Provide the [x, y] coordinate of the cell's center where the given text is located.  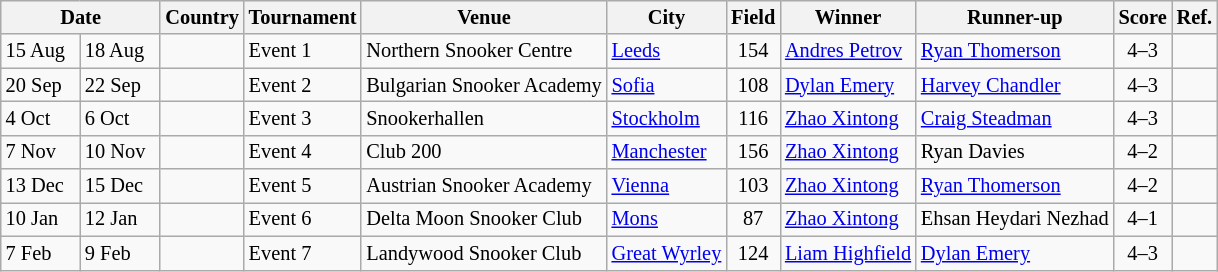
Field [753, 17]
Leeds [667, 51]
Event 7 [303, 253]
4 Oct [40, 118]
Score [1143, 17]
10 Jan [40, 219]
156 [753, 152]
7 Nov [40, 152]
124 [753, 253]
20 Sep [40, 85]
Landywood Snooker Club [484, 253]
7 Feb [40, 253]
Sofia [667, 85]
116 [753, 118]
Ryan Davies [1015, 152]
10 Nov [120, 152]
Club 200 [484, 152]
108 [753, 85]
City [667, 17]
Harvey Chandler [1015, 85]
15 Aug [40, 51]
Liam Highfield [848, 253]
Andres Petrov [848, 51]
Ref. [1194, 17]
22 Sep [120, 85]
Event 4 [303, 152]
Northern Snooker Centre [484, 51]
12 Jan [120, 219]
Ehsan Heydari Nezhad [1015, 219]
13 Dec [40, 186]
15 Dec [120, 186]
Delta Moon Snooker Club [484, 219]
Event 3 [303, 118]
Craig Steadman [1015, 118]
Snookerhallen [484, 118]
Runner-up [1015, 17]
6 Oct [120, 118]
Event 1 [303, 51]
154 [753, 51]
Country [202, 17]
18 Aug [120, 51]
Tournament [303, 17]
87 [753, 219]
4–1 [1143, 219]
9 Feb [120, 253]
Mons [667, 219]
Date [81, 17]
Manchester [667, 152]
Event 6 [303, 219]
Vienna [667, 186]
Austrian Snooker Academy [484, 186]
Stockholm [667, 118]
Great Wyrley [667, 253]
103 [753, 186]
Event 2 [303, 85]
Venue [484, 17]
Bulgarian Snooker Academy [484, 85]
Winner [848, 17]
Event 5 [303, 186]
